Pinpoint the cell where the given text exists, returning its (X, Y) midpoint coordinate. 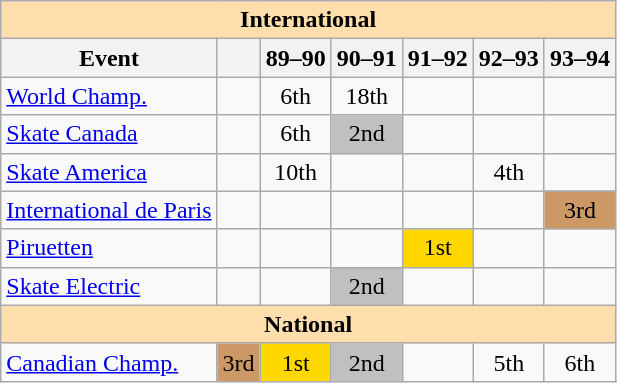
Event (109, 58)
Skate Canada (109, 134)
National (308, 324)
International de Paris (109, 210)
Piruetten (109, 248)
Skate America (109, 172)
90–91 (366, 58)
World Champ. (109, 96)
Skate Electric (109, 286)
10th (296, 172)
Canadian Champ. (109, 362)
91–92 (438, 58)
18th (366, 96)
93–94 (580, 58)
4th (508, 172)
5th (508, 362)
92–93 (508, 58)
International (308, 20)
89–90 (296, 58)
